For the text-containing cell, return its midpoint in (X, Y) coordinate format. 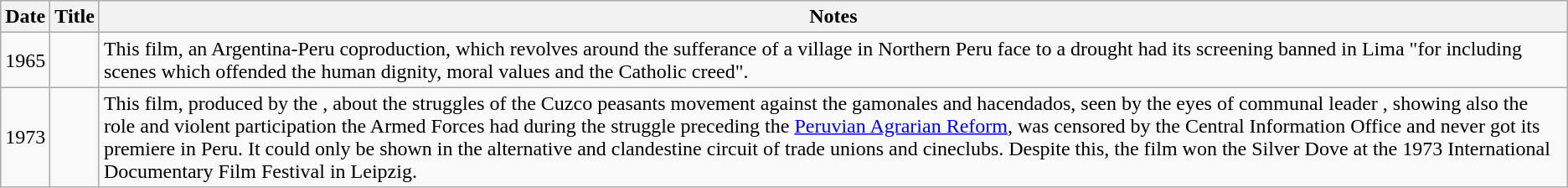
1965 (25, 60)
1973 (25, 138)
Title (75, 17)
Date (25, 17)
Notes (833, 17)
